Extract the (X, Y) coordinate from the center of the cell holding the provided text.  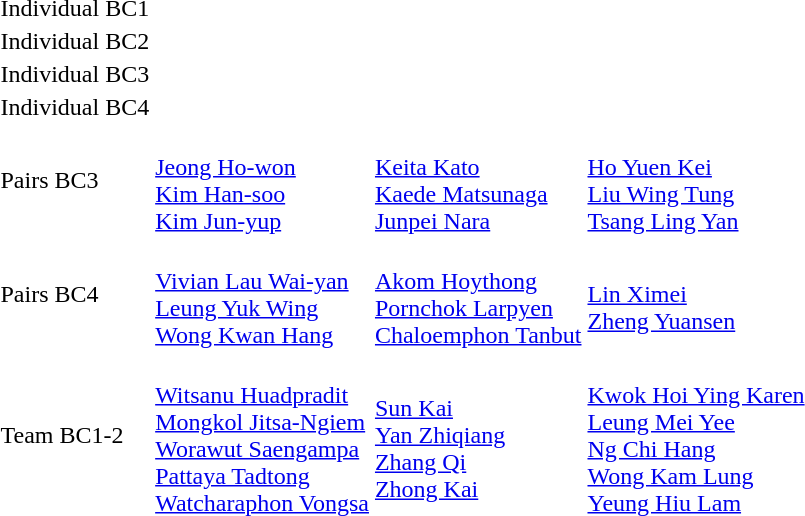
Keita KatoKaede MatsunagaJunpei Nara (478, 180)
Jeong Ho-wonKim Han-sooKim Jun-yup (262, 180)
Akom HoythongPornchok LarpyenChaloemphon Tanbut (478, 294)
Vivian Lau Wai-yanLeung Yuk WingWong Kwan Hang (262, 294)
